Locate the cell with the specified text and output its [X, Y] center coordinate. 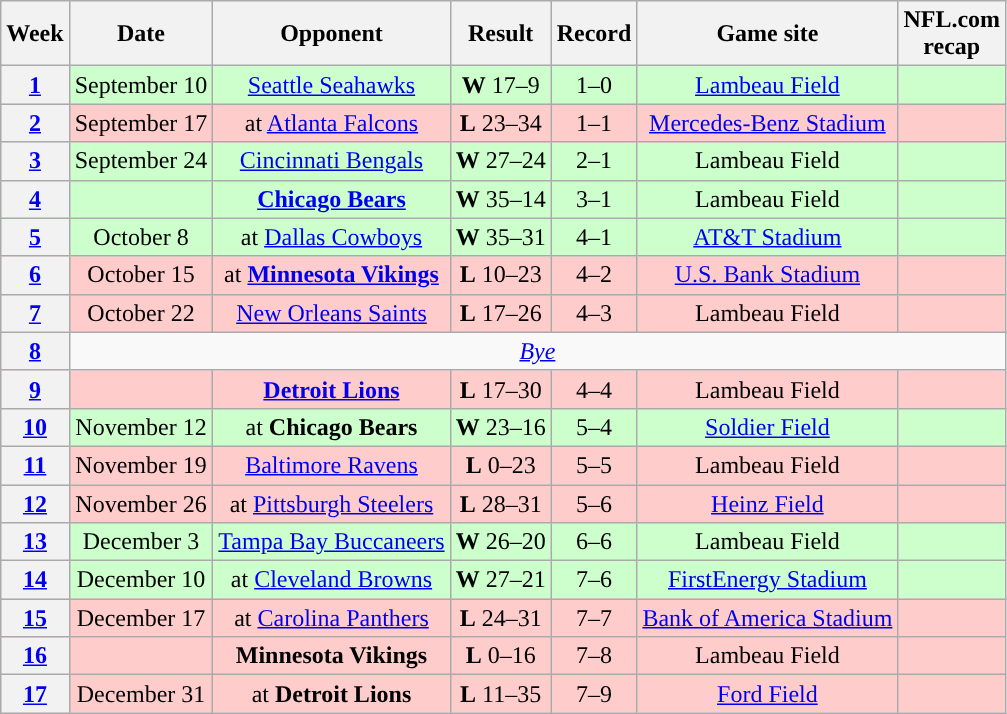
10 [35, 427]
November 26 [141, 503]
Result [500, 34]
L 23–34 [500, 123]
7–6 [594, 580]
1–1 [594, 123]
Soldier Field [768, 427]
L 17–26 [500, 313]
L 28–31 [500, 503]
4–1 [594, 237]
December 3 [141, 542]
December 31 [141, 694]
4 [35, 199]
4–3 [594, 313]
11 [35, 465]
3–1 [594, 199]
New Orleans Saints [332, 313]
at Dallas Cowboys [332, 237]
October 22 [141, 313]
September 24 [141, 161]
September 17 [141, 123]
Seattle Seahawks [332, 85]
November 19 [141, 465]
NFL.comrecap [952, 34]
3 [35, 161]
1 [35, 85]
at Chicago Bears [332, 427]
7–7 [594, 618]
at Detroit Lions [332, 694]
October 15 [141, 275]
W 27–24 [500, 161]
4–4 [594, 389]
6–6 [594, 542]
5 [35, 237]
L 0–23 [500, 465]
AT&T Stadium [768, 237]
October 8 [141, 237]
Week [35, 34]
L 24–31 [500, 618]
Record [594, 34]
8 [35, 351]
2–1 [594, 161]
Opponent [332, 34]
September 10 [141, 85]
5–4 [594, 427]
Ford Field [768, 694]
Minnesota Vikings [332, 656]
7–8 [594, 656]
U.S. Bank Stadium [768, 275]
L 0–16 [500, 656]
15 [35, 618]
5–5 [594, 465]
at Cleveland Browns [332, 580]
at Carolina Panthers [332, 618]
Bye [537, 351]
L 10–23 [500, 275]
Game site [768, 34]
17 [35, 694]
16 [35, 656]
at Atlanta Falcons [332, 123]
4–2 [594, 275]
W 17–9 [500, 85]
2 [35, 123]
November 12 [141, 427]
December 10 [141, 580]
W 26–20 [500, 542]
13 [35, 542]
L 11–35 [500, 694]
W 35–14 [500, 199]
W 27–21 [500, 580]
Heinz Field [768, 503]
Cincinnati Bengals [332, 161]
Bank of America Stadium [768, 618]
Mercedes-Benz Stadium [768, 123]
12 [35, 503]
at Pittsburgh Steelers [332, 503]
W 23–16 [500, 427]
7–9 [594, 694]
Tampa Bay Buccaneers [332, 542]
5–6 [594, 503]
Chicago Bears [332, 199]
Baltimore Ravens [332, 465]
L 17–30 [500, 389]
1–0 [594, 85]
W 35–31 [500, 237]
9 [35, 389]
Detroit Lions [332, 389]
December 17 [141, 618]
FirstEnergy Stadium [768, 580]
7 [35, 313]
Date [141, 34]
6 [35, 275]
14 [35, 580]
at Minnesota Vikings [332, 275]
